Search for the cell housing the specified text and yield its [x, y] center coordinate. 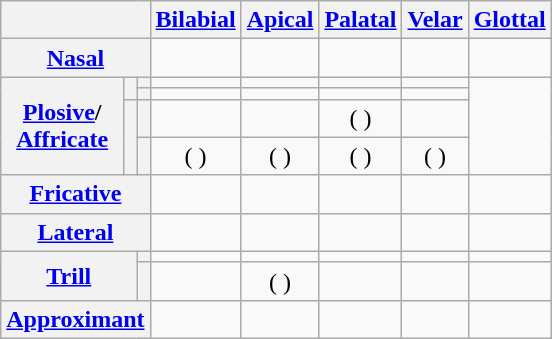
Fricative [76, 194]
Plosive/Affricate [62, 126]
Trill [69, 276]
Glottal [510, 20]
Velar [435, 20]
Lateral [76, 232]
Palatal [360, 20]
Bilabial [196, 20]
Apical [280, 20]
Nasal [76, 58]
Approximant [76, 319]
